Return the [X, Y] coordinate for the center point of the cell that contains the specified text.  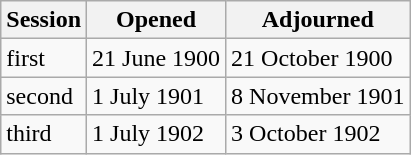
first [44, 58]
Adjourned [318, 20]
1 July 1902 [156, 134]
3 October 1902 [318, 134]
Opened [156, 20]
second [44, 96]
third [44, 134]
Session [44, 20]
8 November 1901 [318, 96]
21 October 1900 [318, 58]
1 July 1901 [156, 96]
21 June 1900 [156, 58]
